From the cell containing the given text, extract its center point as (X, Y) coordinate. 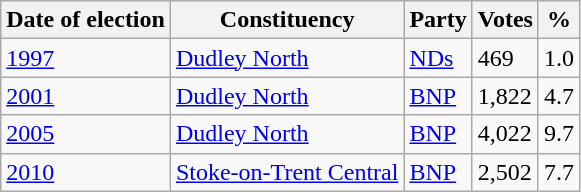
4.7 (558, 96)
2001 (86, 96)
NDs (438, 58)
1,822 (505, 96)
Party (438, 20)
Date of election (86, 20)
Stoke-on-Trent Central (286, 172)
4,022 (505, 134)
7.7 (558, 172)
% (558, 20)
Votes (505, 20)
469 (505, 58)
2,502 (505, 172)
9.7 (558, 134)
1.0 (558, 58)
1997 (86, 58)
2010 (86, 172)
Constituency (286, 20)
2005 (86, 134)
